Return (X, Y) of the center of cell containing provided text 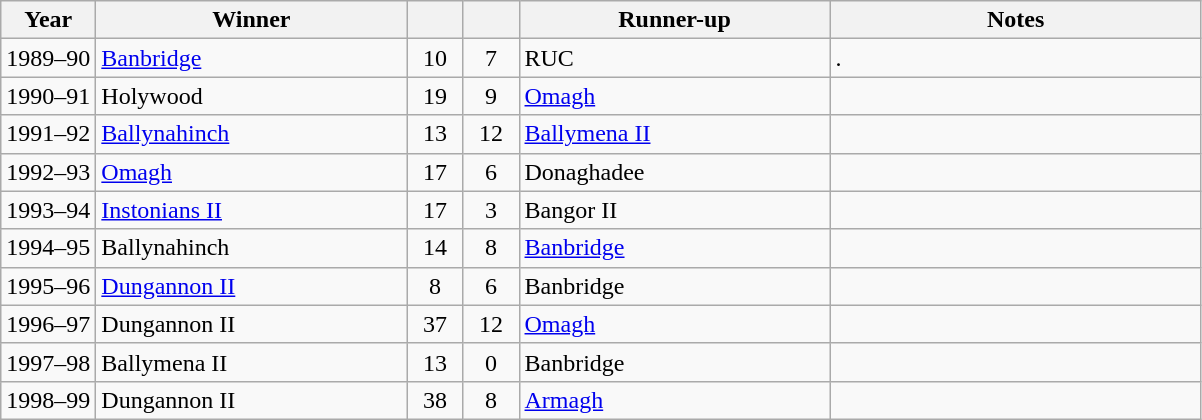
1992–93 (48, 172)
1990–91 (48, 96)
0 (491, 362)
1991–92 (48, 134)
Armagh (674, 400)
7 (491, 58)
9 (491, 96)
38 (435, 400)
1997–98 (48, 362)
RUC (674, 58)
Holywood (252, 96)
1996–97 (48, 324)
Bangor II (674, 210)
37 (435, 324)
3 (491, 210)
. (1016, 58)
Winner (252, 20)
Year (48, 20)
1994–95 (48, 248)
10 (435, 58)
1995–96 (48, 286)
1989–90 (48, 58)
19 (435, 96)
14 (435, 248)
Notes (1016, 20)
1993–94 (48, 210)
Donaghadee (674, 172)
Instonians II (252, 210)
1998–99 (48, 400)
Runner-up (674, 20)
